Extract the [x, y] coordinate from the center of the cell holding the provided text.  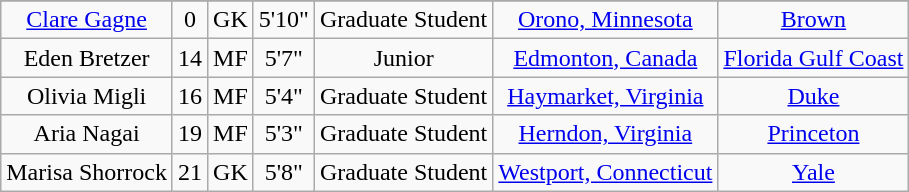
Westport, Connecticut [606, 172]
Orono, Minnesota [606, 20]
Princeton [814, 134]
5'3" [284, 134]
Duke [814, 96]
19 [190, 134]
Haymarket, Virginia [606, 96]
Eden Bretzer [87, 58]
Brown [814, 20]
5'7" [284, 58]
Herndon, Virginia [606, 134]
5'4" [284, 96]
14 [190, 58]
Olivia Migli [87, 96]
5'10" [284, 20]
Edmonton, Canada [606, 58]
Yale [814, 172]
16 [190, 96]
Clare Gagne [87, 20]
Aria Nagai [87, 134]
0 [190, 20]
Florida Gulf Coast [814, 58]
Marisa Shorrock [87, 172]
21 [190, 172]
Junior [403, 58]
5'8" [284, 172]
